For the text-containing cell, return its midpoint in (X, Y) coordinate format. 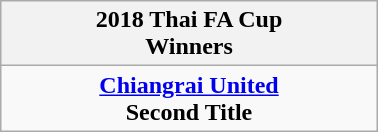
Chiangrai UnitedSecond Title (189, 98)
2018 Thai FA CupWinners (189, 34)
